Find where the given text appears and provide that cell's center as (X, Y) coordinate. 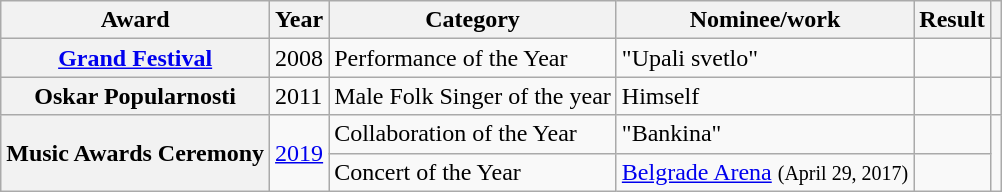
Performance of the Year (473, 58)
Belgrade Arena (April 29, 2017) (764, 172)
Himself (764, 96)
Result (952, 20)
"Bankina" (764, 134)
Concert of the Year (473, 172)
2008 (300, 58)
Nominee/work (764, 20)
2011 (300, 96)
Grand Festival (136, 58)
Oskar Popularnosti (136, 96)
Category (473, 20)
Year (300, 20)
Collaboration of the Year (473, 134)
2019 (300, 153)
Award (136, 20)
"Upali svetlo" (764, 58)
Male Folk Singer of the year (473, 96)
Music Awards Ceremony (136, 153)
